Search for the cell housing the specified text and yield its (x, y) center coordinate. 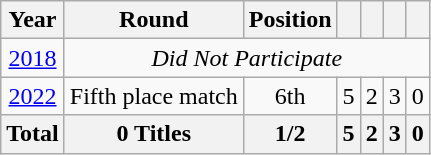
2022 (33, 96)
1/2 (290, 134)
Round (154, 20)
Position (290, 20)
Fifth place match (154, 96)
Year (33, 20)
Total (33, 134)
2018 (33, 58)
6th (290, 96)
0 Titles (154, 134)
Did Not Participate (246, 58)
